Return the [x, y] coordinate for the center point of the cell that contains the specified text.  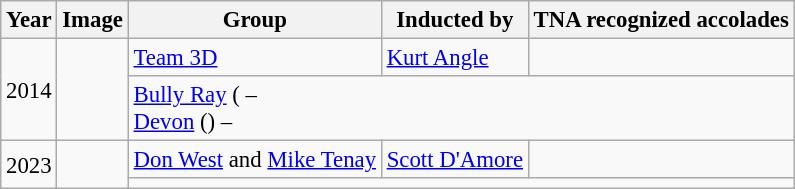
Team 3D [254, 58]
2014 [29, 90]
TNA recognized accolades [661, 20]
Bully Ray ( – Devon () – [461, 108]
2023 [29, 165]
Don West and Mike Tenay [254, 160]
Year [29, 20]
Inducted by [454, 20]
Group [254, 20]
Kurt Angle [454, 58]
Scott D'Amore [454, 160]
Image [92, 20]
